Search for the cell housing the specified text and yield its (X, Y) center coordinate. 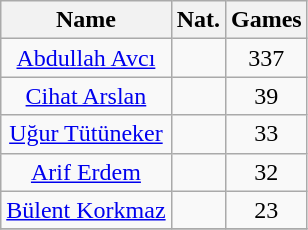
Nat. (198, 20)
Games (267, 20)
Name (86, 20)
Abdullah Avcı (86, 58)
32 (267, 172)
Bülent Korkmaz (86, 210)
Arif Erdem (86, 172)
Uğur Tütüneker (86, 134)
33 (267, 134)
Cihat Arslan (86, 96)
337 (267, 58)
39 (267, 96)
23 (267, 210)
